Search for the cell housing the specified text and yield its [x, y] center coordinate. 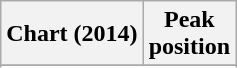
Peakposition [189, 34]
Chart (2014) [72, 34]
